Scan for the cell matching the given text and deliver its (x, y) coordinate at center. 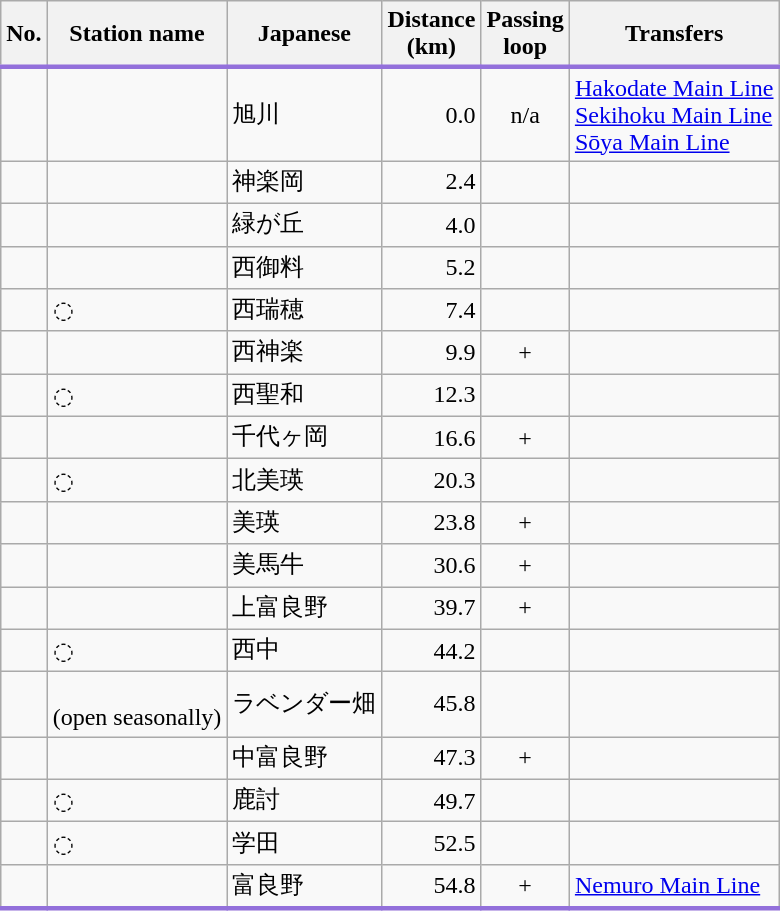
緑が丘 (304, 224)
23.8 (432, 522)
47.3 (432, 758)
西中 (304, 650)
西御料 (304, 268)
Distance(km) (432, 34)
20.3 (432, 480)
9.9 (432, 352)
Transfers (674, 34)
西瑞穂 (304, 310)
上富良野 (304, 608)
富良野 (304, 886)
旭川 (304, 114)
北美瑛 (304, 480)
Hakodate Main Line Sekihoku Main Line Sōya Main Line (674, 114)
5.2 (432, 268)
神楽岡 (304, 182)
学田 (304, 844)
45.8 (432, 704)
Nemuro Main Line (674, 886)
54.8 (432, 886)
44.2 (432, 650)
n/a (525, 114)
鹿討 (304, 800)
39.7 (432, 608)
西神楽 (304, 352)
0.0 (432, 114)
中富良野 (304, 758)
30.6 (432, 566)
Passingloop (525, 34)
(open seasonally) (137, 704)
49.7 (432, 800)
Japanese (304, 34)
2.4 (432, 182)
16.6 (432, 438)
Station name (137, 34)
西聖和 (304, 396)
ラベンダー畑 (304, 704)
美瑛 (304, 522)
千代ヶ岡 (304, 438)
52.5 (432, 844)
4.0 (432, 224)
12.3 (432, 396)
7.4 (432, 310)
No. (24, 34)
美馬牛 (304, 566)
